Search for the cell housing the specified text and yield its (X, Y) center coordinate. 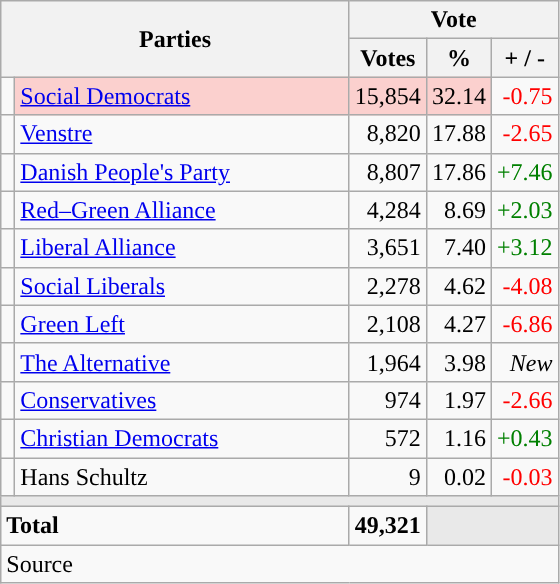
Green Left (182, 324)
-2.66 (524, 400)
8,807 (388, 172)
Conservatives (182, 400)
-2.65 (524, 134)
Venstre (182, 134)
Vote (454, 20)
572 (388, 438)
1.97 (458, 400)
32.14 (458, 96)
1.16 (458, 438)
9 (388, 477)
3,651 (388, 248)
The Alternative (182, 362)
Danish People's Party (182, 172)
Votes (388, 58)
49,321 (388, 526)
8,820 (388, 134)
17.88 (458, 134)
New (524, 362)
8.69 (458, 210)
Social Democrats (182, 96)
Christian Democrats (182, 438)
974 (388, 400)
Hans Schultz (182, 477)
2,108 (388, 324)
-0.75 (524, 96)
+ / - (524, 58)
Parties (176, 39)
Social Liberals (182, 286)
1,964 (388, 362)
15,854 (388, 96)
-4.08 (524, 286)
7.40 (458, 248)
Source (280, 564)
Total (176, 526)
4.27 (458, 324)
17.86 (458, 172)
2,278 (388, 286)
+7.46 (524, 172)
3.98 (458, 362)
+0.43 (524, 438)
4.62 (458, 286)
Red–Green Alliance (182, 210)
Liberal Alliance (182, 248)
-6.86 (524, 324)
% (458, 58)
-0.03 (524, 477)
+2.03 (524, 210)
0.02 (458, 477)
4,284 (388, 210)
+3.12 (524, 248)
